Provide the (x, y) coordinate of the cell's center where the given text is located.  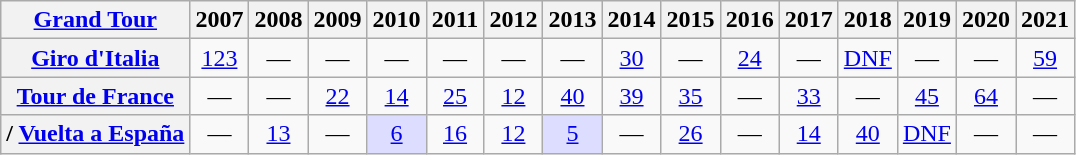
39 (632, 96)
2011 (455, 20)
123 (220, 58)
22 (338, 96)
25 (455, 96)
Grand Tour (96, 20)
24 (750, 58)
2007 (220, 20)
2016 (750, 20)
6 (396, 134)
2012 (514, 20)
2015 (690, 20)
2018 (868, 20)
26 (690, 134)
2013 (572, 20)
16 (455, 134)
5 (572, 134)
2017 (808, 20)
2010 (396, 20)
35 (690, 96)
45 (926, 96)
59 (1046, 58)
64 (986, 96)
2014 (632, 20)
2009 (338, 20)
/ Vuelta a España (96, 134)
Tour de France (96, 96)
2008 (278, 20)
Giro d'Italia (96, 58)
33 (808, 96)
2021 (1046, 20)
13 (278, 134)
30 (632, 58)
2019 (926, 20)
2020 (986, 20)
